Capture the cell that displays the provided text and extract its (x, y) central coordinate. 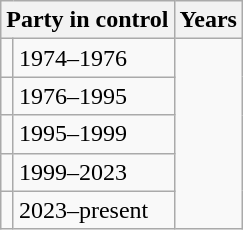
1976–1995 (94, 96)
1999–2023 (94, 172)
1995–1999 (94, 134)
1974–1976 (94, 58)
2023–present (94, 210)
Party in control (88, 20)
Years (208, 20)
